Identify which cell holds the provided text, then report its (x, y) central coordinate. 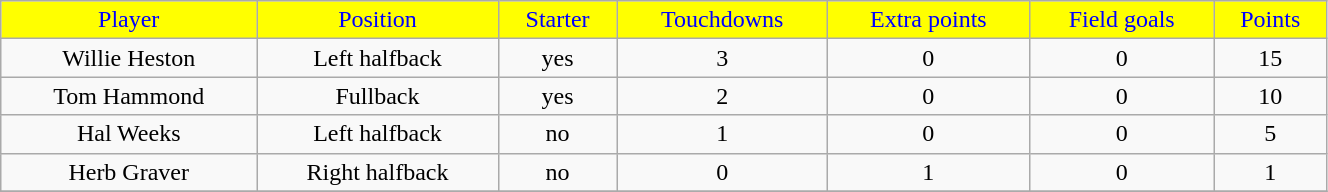
3 (722, 58)
Herb Graver (129, 172)
Player (129, 20)
Touchdowns (722, 20)
Starter (558, 20)
Willie Heston (129, 58)
Field goals (1122, 20)
Hal Weeks (129, 134)
Position (378, 20)
10 (1270, 96)
2 (722, 96)
5 (1270, 134)
Tom Hammond (129, 96)
Extra points (929, 20)
Points (1270, 20)
15 (1270, 58)
Right halfback (378, 172)
Fullback (378, 96)
